Detect which cell encompasses the target text, then output its (x, y) center coordinate. 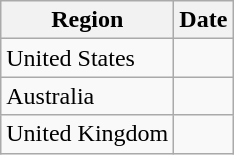
Region (88, 20)
United States (88, 58)
Date (204, 20)
United Kingdom (88, 134)
Australia (88, 96)
